Identify which cell holds the provided text, then report its [X, Y] central coordinate. 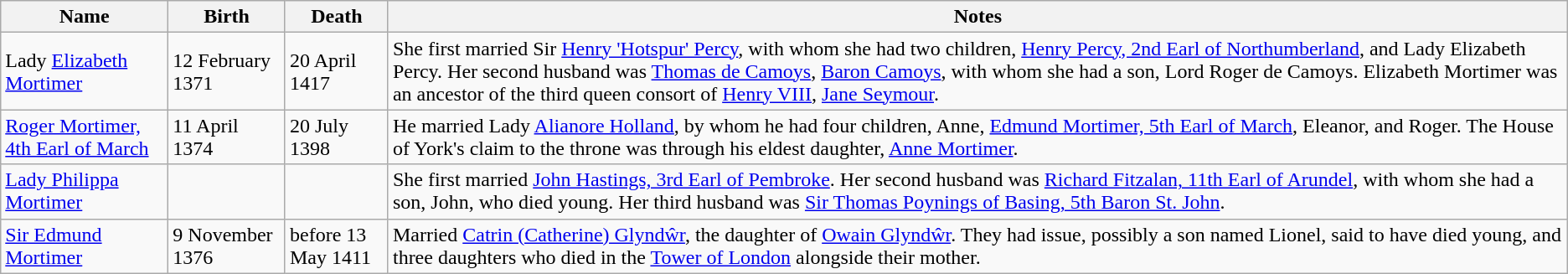
Birth [227, 17]
Name [85, 17]
Lady Philippa Mortimer [85, 191]
12 February 1371 [227, 71]
Lady Elizabeth Mortimer [85, 71]
20 July 1398 [337, 137]
Notes [977, 17]
Sir Edmund Mortimer [85, 246]
20 April 1417 [337, 71]
Death [337, 17]
9 November 1376 [227, 246]
11 April 1374 [227, 137]
Roger Mortimer, 4th Earl of March [85, 137]
before 13 May 1411 [337, 246]
